Search for the cell housing the specified text and yield its [X, Y] center coordinate. 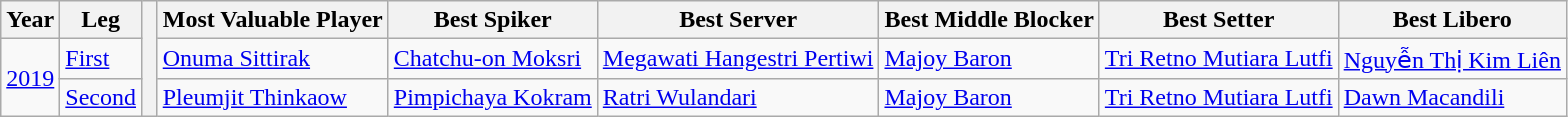
Onuma Sittirak [272, 59]
Best Setter [1218, 20]
Ratri Wulandari [738, 97]
Leg [101, 20]
Nguyễn Thị Kim Liên [1452, 59]
Dawn Macandili [1452, 97]
Pleumjit Thinkaow [272, 97]
Best Spiker [492, 20]
First [101, 59]
Most Valuable Player [272, 20]
Megawati Hangestri Pertiwi [738, 59]
Best Middle Blocker [989, 20]
2019 [30, 78]
Pimpichaya Kokram [492, 97]
Second [101, 97]
Best Server [738, 20]
Best Libero [1452, 20]
Chatchu-on Moksri [492, 59]
Year [30, 20]
